Search for the cell housing the specified text and yield its (x, y) center coordinate. 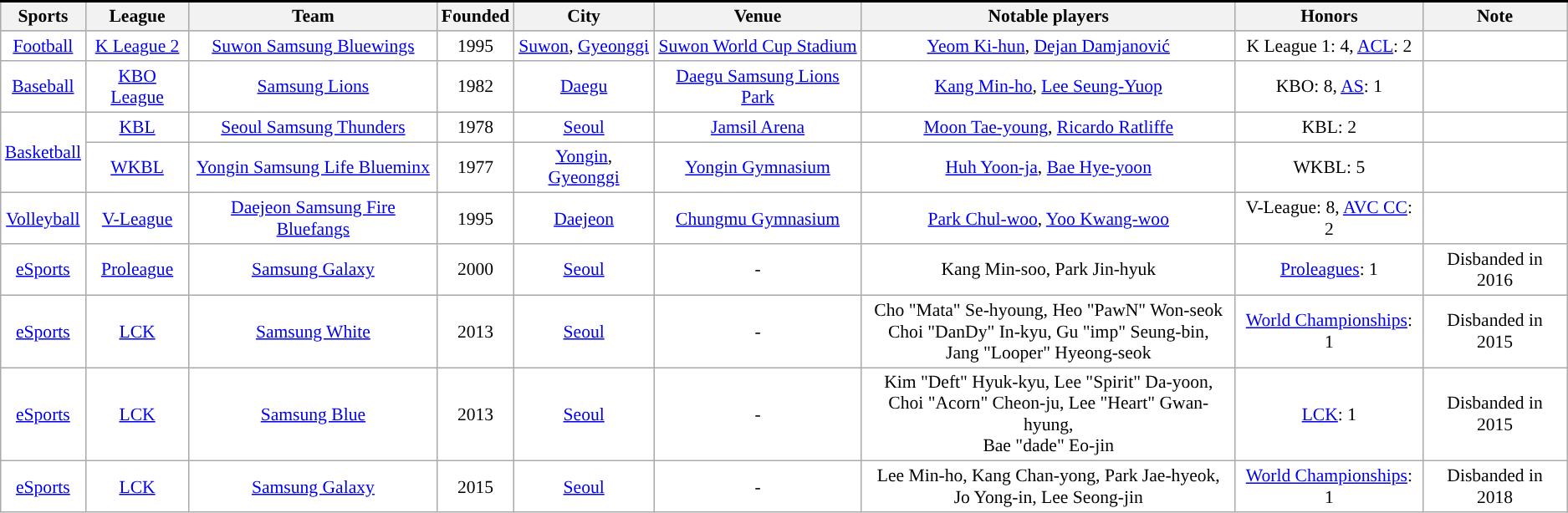
Note (1494, 16)
K League 1: 4, ACL: 2 (1329, 47)
1978 (476, 127)
Team (313, 16)
Disbanded in 2018 (1494, 486)
Jamsil Arena (758, 127)
KBL (137, 127)
Huh Yoon-ja, Bae Hye-yoon (1049, 167)
Founded (476, 16)
Daegu Samsung Lions Park (758, 87)
Yongin Samsung Life Blueminx (313, 167)
2015 (476, 486)
Kim "Deft" Hyuk-kyu, Lee "Spirit" Da-yoon,Choi "Acorn" Cheon-ju, Lee "Heart" Gwan-hyung,Bae "dade" Eo-jin (1049, 414)
Kang Min-ho, Lee Seung-Yuop (1049, 87)
Moon Tae-young, Ricardo Ratliffe (1049, 127)
Suwon, Gyeonggi (584, 47)
Yongin, Gyeonggi (584, 167)
Suwon Samsung Bluewings (313, 47)
League (137, 16)
Disbanded in 2016 (1494, 269)
LCK: 1 (1329, 414)
Suwon World Cup Stadium (758, 47)
KBO League (137, 87)
Sports (43, 16)
V-League: 8, AVC CC: 2 (1329, 219)
Kang Min-soo, Park Jin-hyuk (1049, 269)
Seoul Samsung Thunders (313, 127)
KBO: 8, AS: 1 (1329, 87)
Daejeon (584, 219)
Chungmu Gymnasium (758, 219)
City (584, 16)
Baseball (43, 87)
Honors (1329, 16)
Notable players (1049, 16)
Basketball (43, 152)
Samsung White (313, 331)
1982 (476, 87)
Volleyball (43, 219)
Football (43, 47)
Yongin Gymnasium (758, 167)
Venue (758, 16)
Proleagues: 1 (1329, 269)
Samsung Blue (313, 414)
K League 2 (137, 47)
Daegu (584, 87)
Proleague (137, 269)
2000 (476, 269)
V-League (137, 219)
Park Chul-woo, Yoo Kwang-woo (1049, 219)
Samsung Lions (313, 87)
Lee Min-ho, Kang Chan-yong, Park Jae-hyeok,Jo Yong-in, Lee Seong-jin (1049, 486)
Cho "Mata" Se-hyoung, Heo "PawN" Won-seokChoi "DanDy" In-kyu, Gu "imp" Seung-bin,Jang "Looper" Hyeong-seok (1049, 331)
Daejeon Samsung Fire Bluefangs (313, 219)
WKBL (137, 167)
Yeom Ki-hun, Dejan Damjanović (1049, 47)
WKBL: 5 (1329, 167)
KBL: 2 (1329, 127)
1977 (476, 167)
